Pinpoint the cell where the given text exists, returning its [X, Y] midpoint coordinate. 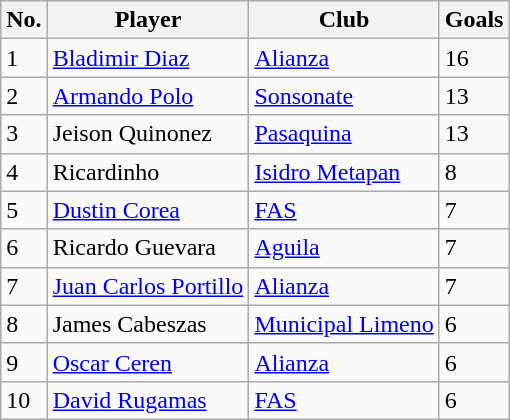
No. [24, 20]
Player [148, 20]
Armando Polo [148, 96]
5 [24, 210]
Oscar Ceren [148, 362]
James Cabeszas [148, 324]
Dustin Corea [148, 210]
Pasaquina [344, 134]
Sonsonate [344, 96]
Aguila [344, 248]
Jeison Quinonez [148, 134]
Isidro Metapan [344, 172]
10 [24, 400]
Club [344, 20]
9 [24, 362]
4 [24, 172]
16 [474, 58]
Bladimir Diaz [148, 58]
3 [24, 134]
Ricardinho [148, 172]
David Rugamas [148, 400]
Juan Carlos Portillo [148, 286]
Ricardo Guevara [148, 248]
Goals [474, 20]
Municipal Limeno [344, 324]
1 [24, 58]
2 [24, 96]
